Find where the given text appears and provide that cell's center as (x, y) coordinate. 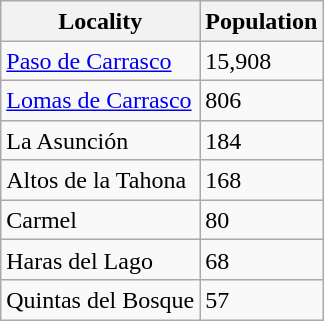
Haras del Lago (100, 260)
184 (262, 140)
15,908 (262, 61)
Altos de la Tahona (100, 180)
Lomas de Carrasco (100, 100)
Locality (100, 21)
Population (262, 21)
Carmel (100, 220)
80 (262, 220)
La Asunción (100, 140)
168 (262, 180)
68 (262, 260)
57 (262, 300)
806 (262, 100)
Paso de Carrasco (100, 61)
Quintas del Bosque (100, 300)
